Scan for the cell matching the given text and deliver its [x, y] coordinate at center. 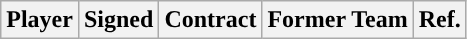
Signed [118, 20]
Player [40, 20]
Ref. [440, 20]
Contract [210, 20]
Former Team [338, 20]
